Pinpoint the cell where the given text exists, returning its (X, Y) midpoint coordinate. 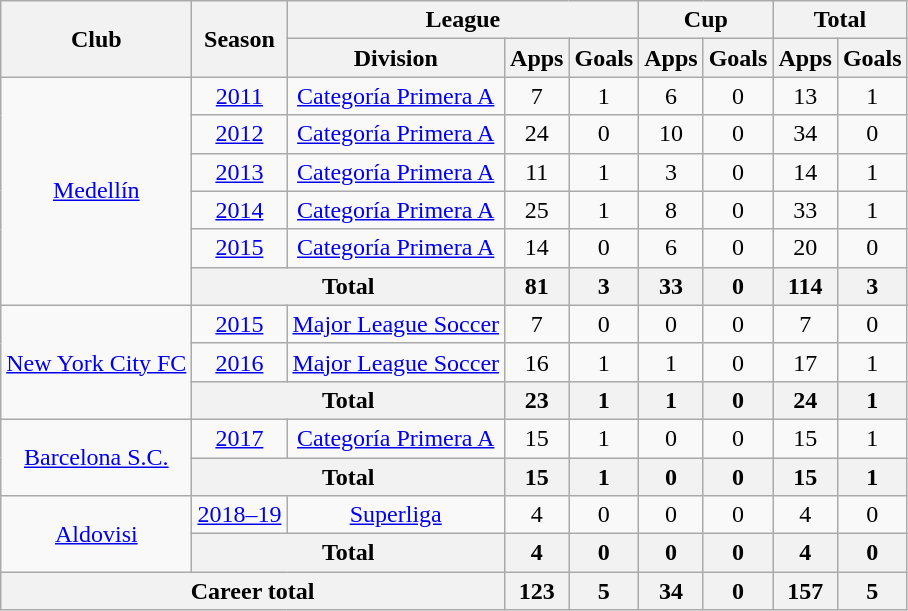
2017 (240, 438)
2011 (240, 96)
17 (805, 362)
Barcelona S.C. (96, 457)
13 (805, 96)
Aldovisi (96, 534)
114 (805, 286)
8 (671, 210)
League (463, 20)
Season (240, 39)
2014 (240, 210)
20 (805, 248)
2013 (240, 172)
23 (537, 400)
10 (671, 134)
2018–19 (240, 515)
Superliga (396, 515)
157 (805, 591)
Division (396, 58)
25 (537, 210)
81 (537, 286)
2012 (240, 134)
2016 (240, 362)
11 (537, 172)
Medellín (96, 191)
New York City FC (96, 362)
Cup (706, 20)
123 (537, 591)
16 (537, 362)
Club (96, 39)
Career total (253, 591)
